Extract the [X, Y] coordinate from the center of the cell holding the provided text.  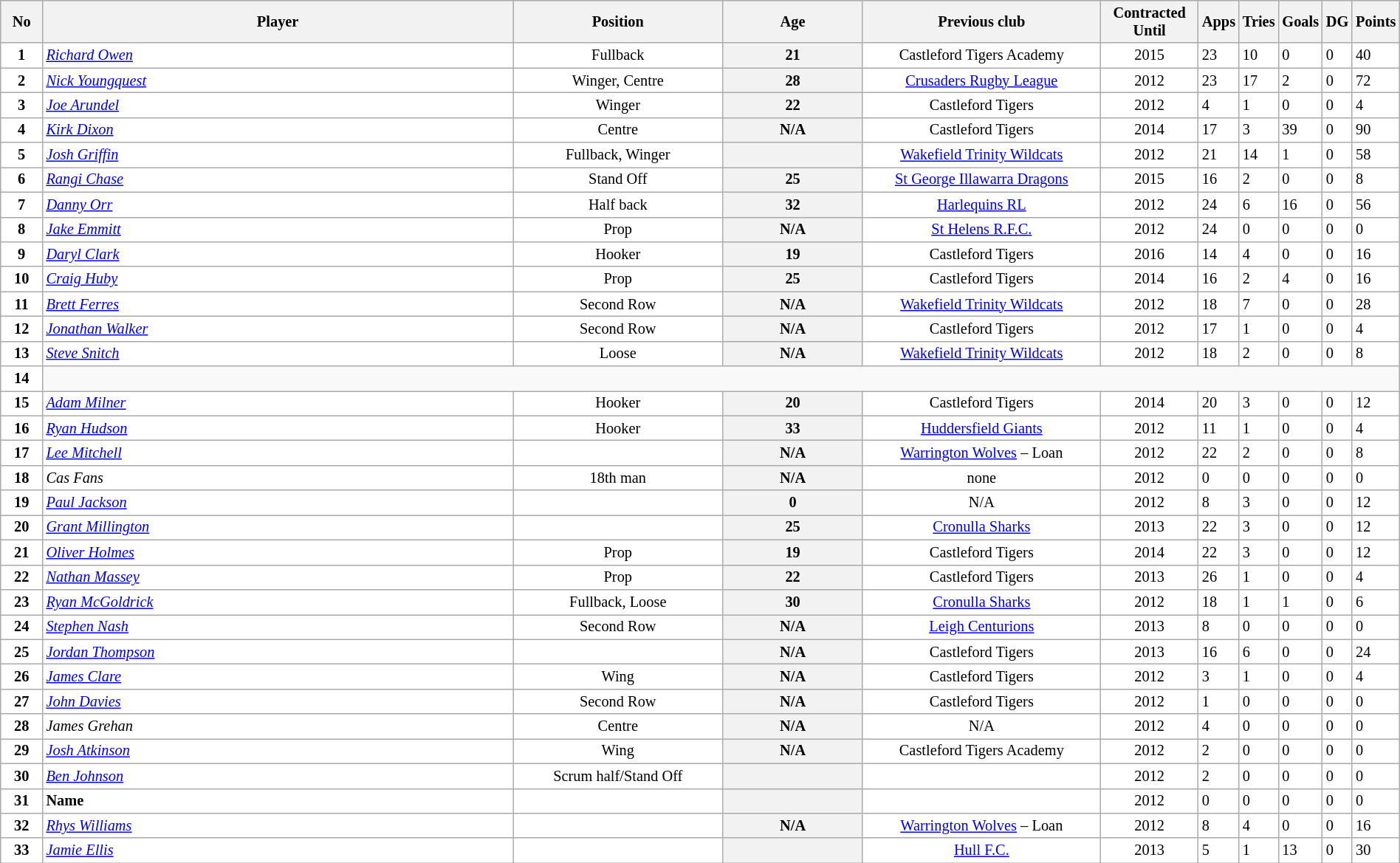
27 [22, 701]
John Davies [278, 701]
Joe Arundel [278, 105]
Loose [618, 354]
Ben Johnson [278, 776]
Position [618, 21]
Harlequins RL [981, 204]
Previous club [981, 21]
Danny Orr [278, 204]
Contracted Until [1149, 21]
Josh Griffin [278, 155]
Josh Atkinson [278, 751]
Jordan Thompson [278, 652]
Rangi Chase [278, 179]
Name [278, 801]
Player [278, 21]
Jamie Ellis [278, 850]
James Clare [278, 676]
Points [1376, 21]
Jake Emmitt [278, 230]
Lee Mitchell [278, 453]
15 [22, 403]
James Grehan [278, 726]
Nick Youngquest [278, 80]
Rhys Williams [278, 825]
Leigh Centurions [981, 627]
Tries [1258, 21]
18th man [618, 478]
58 [1376, 155]
Kirk Dixon [278, 130]
Fullback [618, 55]
Oliver Holmes [278, 552]
Ryan Hudson [278, 428]
Huddersfield Giants [981, 428]
Cas Fans [278, 478]
St George Illawarra Dragons [981, 179]
Winger [618, 105]
29 [22, 751]
St Helens R.F.C. [981, 230]
Stephen Nash [278, 627]
Crusaders Rugby League [981, 80]
Fullback, Loose [618, 602]
Goals [1300, 21]
90 [1376, 130]
Brett Ferres [278, 304]
Stand Off [618, 179]
Winger, Centre [618, 80]
Scrum half/Stand Off [618, 776]
Daryl Clark [278, 254]
Half back [618, 204]
No [22, 21]
9 [22, 254]
Apps [1218, 21]
39 [1300, 130]
Hull F.C. [981, 850]
56 [1376, 204]
40 [1376, 55]
Adam Milner [278, 403]
2016 [1149, 254]
Jonathan Walker [278, 329]
72 [1376, 80]
Fullback, Winger [618, 155]
Steve Snitch [278, 354]
Richard Owen [278, 55]
Nathan Massey [278, 577]
31 [22, 801]
Paul Jackson [278, 503]
Ryan McGoldrick [278, 602]
Craig Huby [278, 279]
Age [793, 21]
none [981, 478]
Grant Millington [278, 527]
DG [1337, 21]
